Extract the [x, y] coordinate from the center of the cell holding the provided text.  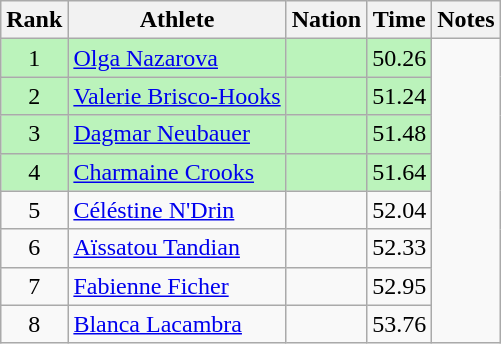
8 [34, 324]
51.48 [400, 134]
7 [34, 286]
Charmaine Crooks [177, 172]
Olga Nazarova [177, 58]
Valerie Brisco-Hooks [177, 96]
Dagmar Neubauer [177, 134]
52.33 [400, 248]
Céléstine N'Drin [177, 210]
1 [34, 58]
Rank [34, 20]
3 [34, 134]
52.04 [400, 210]
Athlete [177, 20]
Nation [326, 20]
52.95 [400, 286]
Notes [466, 20]
51.24 [400, 96]
4 [34, 172]
Time [400, 20]
50.26 [400, 58]
Blanca Lacambra [177, 324]
2 [34, 96]
Aïssatou Tandian [177, 248]
6 [34, 248]
5 [34, 210]
Fabienne Ficher [177, 286]
53.76 [400, 324]
51.64 [400, 172]
